From the cell containing the given text, extract its center point as (x, y) coordinate. 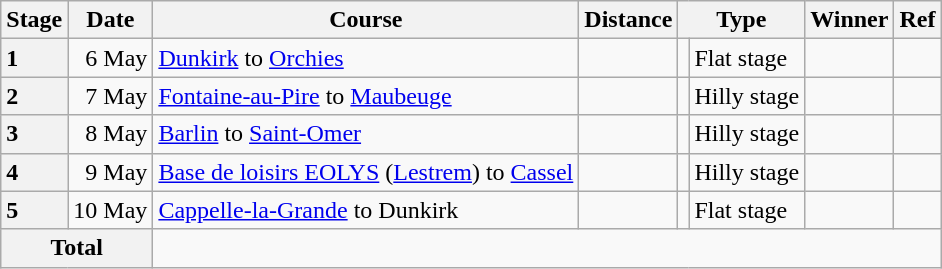
Dunkirk to Orchies (366, 58)
4 (34, 172)
2 (34, 96)
1 (34, 58)
5 (34, 210)
6 May (110, 58)
7 May (110, 96)
Stage (34, 20)
9 May (110, 172)
Total (77, 248)
10 May (110, 210)
Course (366, 20)
8 May (110, 134)
Date (110, 20)
Type (742, 20)
Barlin to Saint-Omer (366, 134)
Ref (918, 20)
Fontaine-au-Pire to Maubeuge (366, 96)
3 (34, 134)
Cappelle-la-Grande to Dunkirk (366, 210)
Winner (850, 20)
Base de loisirs EOLYS (Lestrem) to Cassel (366, 172)
Distance (628, 20)
